Return (X, Y) of the center of cell containing provided text 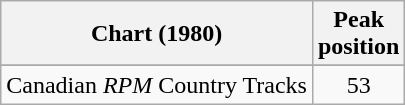
Chart (1980) (157, 34)
Canadian RPM Country Tracks (157, 85)
Peakposition (358, 34)
53 (358, 85)
